Capture the cell that displays the provided text and extract its (X, Y) central coordinate. 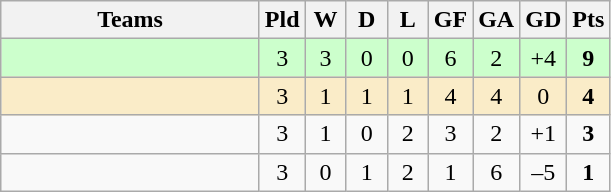
W (326, 20)
GF (450, 20)
9 (588, 58)
+1 (544, 134)
–5 (544, 172)
+4 (544, 58)
Teams (130, 20)
L (408, 20)
GD (544, 20)
D (366, 20)
Pts (588, 20)
GA (496, 20)
Pld (282, 20)
